Provide the (X, Y) coordinate of the cell's center where the given text is located.  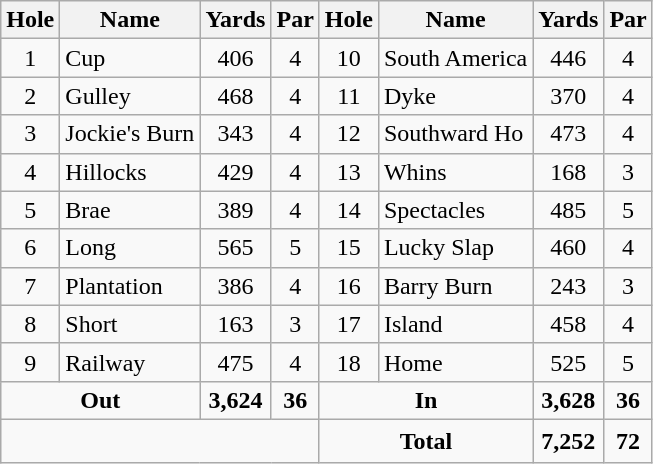
406 (236, 58)
Southward Ho (455, 134)
Out (100, 400)
565 (236, 248)
South America (455, 58)
485 (568, 210)
Island (455, 324)
Jockie's Burn (130, 134)
468 (236, 96)
7 (30, 286)
10 (348, 58)
13 (348, 172)
243 (568, 286)
Hillocks (130, 172)
3,628 (568, 400)
386 (236, 286)
Short (130, 324)
72 (628, 440)
2 (30, 96)
Whins (455, 172)
17 (348, 324)
458 (568, 324)
343 (236, 134)
460 (568, 248)
446 (568, 58)
Cup (130, 58)
163 (236, 324)
Total (426, 440)
Plantation (130, 286)
Lucky Slap (455, 248)
3,624 (236, 400)
525 (568, 362)
475 (236, 362)
6 (30, 248)
Spectacles (455, 210)
Barry Burn (455, 286)
11 (348, 96)
Brae (130, 210)
16 (348, 286)
12 (348, 134)
15 (348, 248)
168 (568, 172)
9 (30, 362)
370 (568, 96)
1 (30, 58)
473 (568, 134)
Long (130, 248)
8 (30, 324)
18 (348, 362)
Railway (130, 362)
7,252 (568, 440)
Gulley (130, 96)
Dyke (455, 96)
14 (348, 210)
429 (236, 172)
389 (236, 210)
In (426, 400)
Home (455, 362)
